Extract the (x, y) coordinate from the center of the cell holding the provided text.  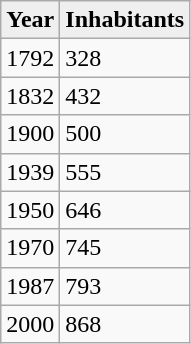
1900 (30, 134)
1792 (30, 58)
328 (125, 58)
1950 (30, 210)
745 (125, 248)
432 (125, 96)
1939 (30, 172)
868 (125, 324)
646 (125, 210)
500 (125, 134)
1970 (30, 248)
1987 (30, 286)
Inhabitants (125, 20)
2000 (30, 324)
555 (125, 172)
Year (30, 20)
793 (125, 286)
1832 (30, 96)
